Scan for the cell matching the given text and deliver its [x, y] coordinate at center. 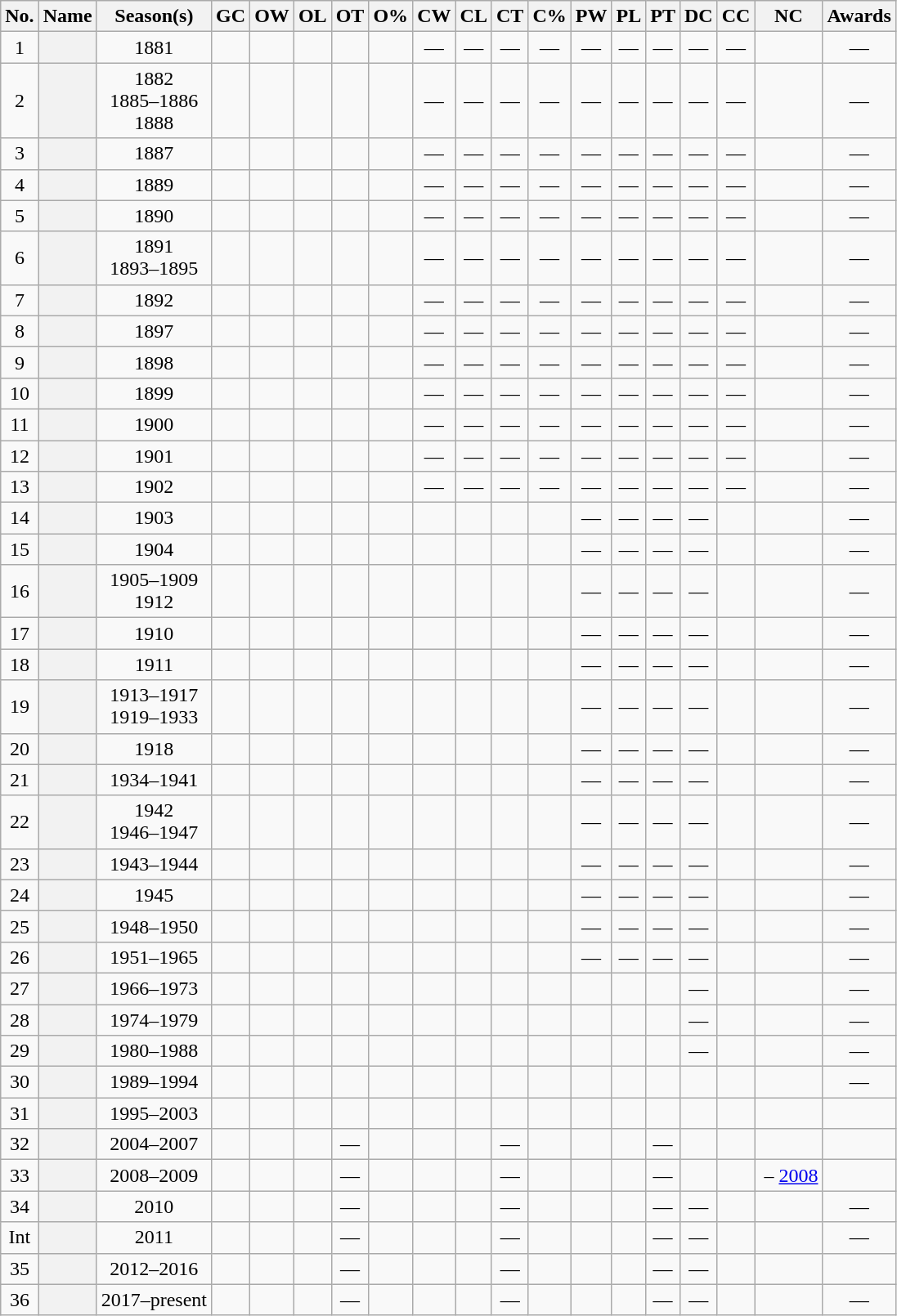
19 [20, 706]
PT [663, 16]
OT [350, 16]
CT [509, 16]
25 [20, 926]
CW [434, 16]
12 [20, 455]
PL [629, 16]
Season(s) [154, 16]
34 [20, 1206]
1897 [154, 331]
21 [20, 780]
17 [20, 633]
13 [20, 487]
2017–present [154, 1300]
1902 [154, 487]
C% [549, 16]
2012–2016 [154, 1269]
9 [20, 362]
29 [20, 1051]
OW [272, 16]
1910 [154, 633]
18911893–1895 [154, 258]
1948–1950 [154, 926]
1881 [154, 47]
Name [67, 16]
CC [736, 16]
2008–2009 [154, 1175]
1995–2003 [154, 1113]
1945 [154, 895]
30 [20, 1082]
1898 [154, 362]
1913–19171919–1933 [154, 706]
PW [591, 16]
1989–1994 [154, 1082]
1 [20, 47]
14 [20, 518]
32 [20, 1144]
1904 [154, 549]
2010 [154, 1206]
1887 [154, 154]
15 [20, 549]
18821885–18861888 [154, 101]
2004–2007 [154, 1144]
1911 [154, 665]
1901 [154, 455]
22 [20, 822]
1934–1941 [154, 780]
Int [20, 1238]
1903 [154, 518]
27 [20, 988]
1905–19091912 [154, 592]
16 [20, 592]
28 [20, 1019]
3 [20, 154]
2 [20, 101]
– 2008 [788, 1175]
31 [20, 1113]
23 [20, 864]
20 [20, 749]
24 [20, 895]
1892 [154, 300]
No. [20, 16]
6 [20, 258]
1890 [154, 216]
5 [20, 216]
OL [312, 16]
NC [788, 16]
8 [20, 331]
19421946–1947 [154, 822]
35 [20, 1269]
36 [20, 1300]
1899 [154, 393]
GC [231, 16]
DC [698, 16]
1951–1965 [154, 957]
1889 [154, 185]
1943–1944 [154, 864]
1900 [154, 424]
1980–1988 [154, 1051]
7 [20, 300]
O% [391, 16]
CL [473, 16]
1974–1979 [154, 1019]
10 [20, 393]
33 [20, 1175]
2011 [154, 1238]
18 [20, 665]
11 [20, 424]
4 [20, 185]
1918 [154, 749]
1966–1973 [154, 988]
Awards [859, 16]
26 [20, 957]
